Return [X, Y] of the center of cell containing provided text 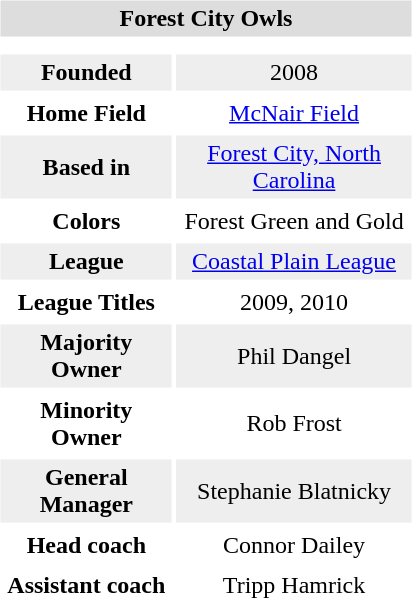
Majority Owner [86, 356]
Coastal Plain League [294, 262]
General Manager [86, 492]
2009, 2010 [294, 302]
Rob Frost [294, 424]
Forest City Owls [206, 18]
Minority Owner [86, 424]
Phil Dangel [294, 356]
Based in [86, 168]
Home Field [86, 113]
Connor Dailey [294, 545]
Forest Green and Gold [294, 221]
Forest City, North Carolina [294, 168]
League Titles [86, 302]
Stephanie Blatnicky [294, 492]
2008 [294, 72]
Head coach [86, 545]
Founded [86, 72]
League [86, 262]
Colors [86, 221]
McNair Field [294, 113]
